Determine the [X, Y] coordinate at the center of the cell enclosing the given text.  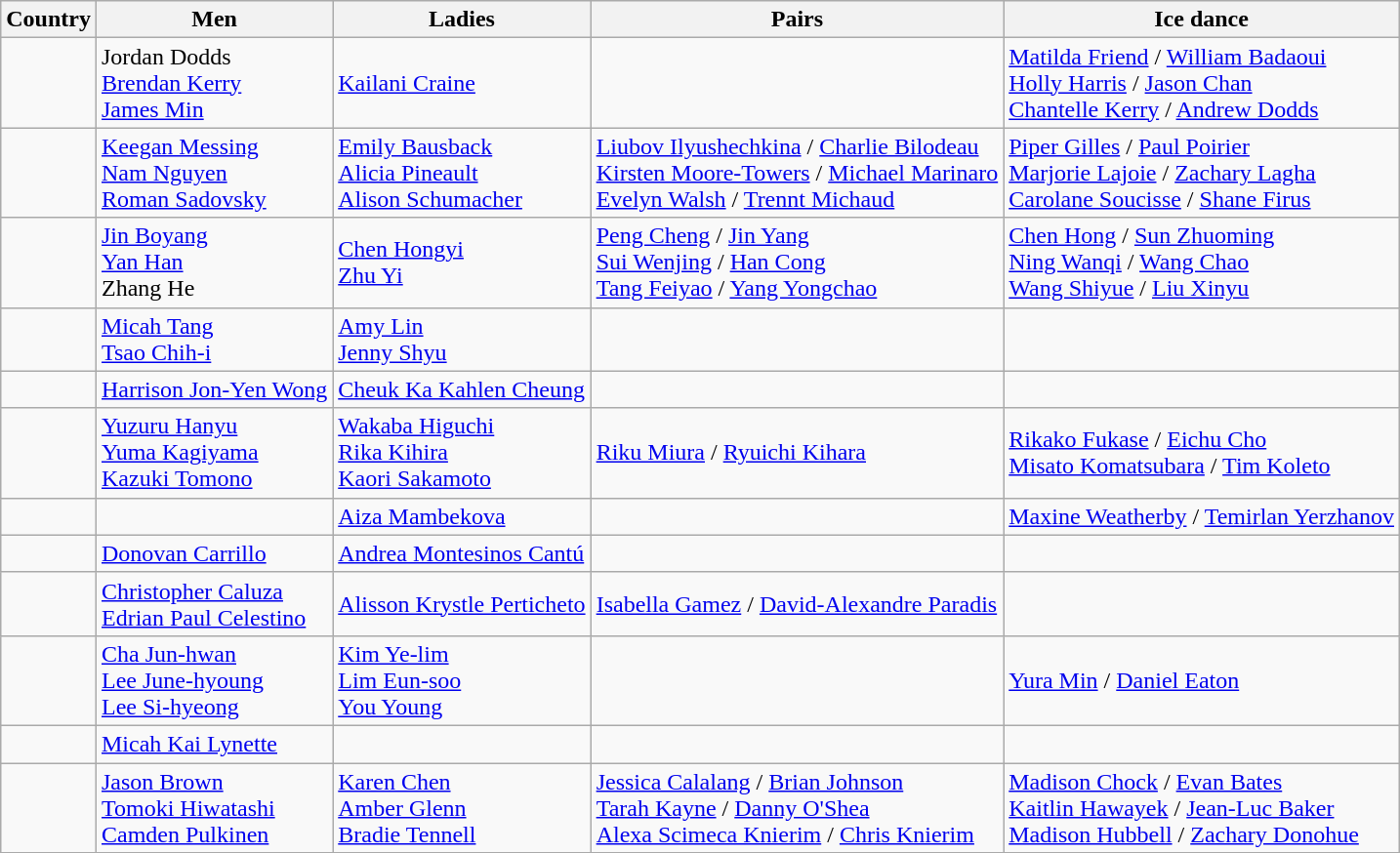
Matilda Friend / William BadaouiHolly Harris / Jason ChanChantelle Kerry / Andrew Dodds [1202, 83]
Kailani Craine [462, 83]
Madison Chock / Evan BatesKaitlin Hawayek / Jean-Luc BakerMadison Hubbell / Zachary Donohue [1202, 808]
Country [49, 20]
Amy LinJenny Shyu [462, 340]
Wakaba HiguchiRika KihiraKaori Sakamoto [462, 453]
Christopher CaluzaEdrian Paul Celestino [214, 603]
Piper Gilles / Paul PoirierMarjorie Lajoie / Zachary LaghaCarolane Soucisse / Shane Firus [1202, 173]
Ladies [462, 20]
Micah Kai Lynette [214, 744]
Men [214, 20]
Cha Jun-hwanLee June-hyoungLee Si-hyeong [214, 680]
Cheuk Ka Kahlen Cheung [462, 389]
Chen HongyiZhu Yi [462, 263]
Alisson Krystle Perticheto [462, 603]
Ice dance [1202, 20]
Rikako Fukase / Eichu ChoMisato Komatsubara / Tim Koleto [1202, 453]
Aiza Mambekova [462, 516]
Peng Cheng / Jin YangSui Wenjing / Han CongTang Feiyao / Yang Yongchao [797, 263]
Keegan MessingNam NguyenRoman Sadovsky [214, 173]
Harrison Jon-Yen Wong [214, 389]
Micah TangTsao Chih-i [214, 340]
Riku Miura / Ryuichi Kihara [797, 453]
Jordan DoddsBrendan KerryJames Min [214, 83]
Donovan Carrillo [214, 553]
Yuzuru HanyuYuma KagiyamaKazuki Tomono [214, 453]
Jin BoyangYan HanZhang He [214, 263]
Chen Hong / Sun ZhuomingNing Wanqi / Wang ChaoWang Shiyue / Liu Xinyu [1202, 263]
Jessica Calalang / Brian JohnsonTarah Kayne / Danny O'SheaAlexa Scimeca Knierim / Chris Knierim [797, 808]
Yura Min / Daniel Eaton [1202, 680]
Liubov Ilyushechkina / Charlie BilodeauKirsten Moore-Towers / Michael MarinaroEvelyn Walsh / Trennt Michaud [797, 173]
Andrea Montesinos Cantú [462, 553]
Jason BrownTomoki HiwatashiCamden Pulkinen [214, 808]
Emily BausbackAlicia PineaultAlison Schumacher [462, 173]
Maxine Weatherby / Temirlan Yerzhanov [1202, 516]
Isabella Gamez / David-Alexandre Paradis [797, 603]
Kim Ye-limLim Eun-sooYou Young [462, 680]
Karen ChenAmber GlennBradie Tennell [462, 808]
Pairs [797, 20]
